Detect which cell encompasses the target text, then output its [x, y] center coordinate. 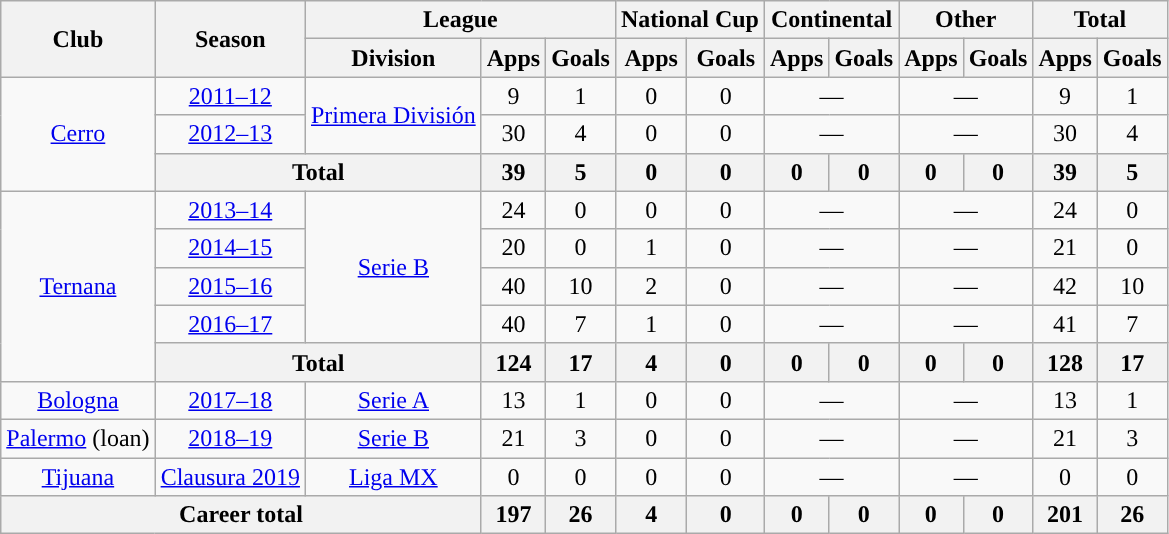
41 [1065, 324]
Serie A [393, 400]
2016–17 [230, 324]
124 [513, 362]
20 [513, 248]
2013–14 [230, 210]
Tijuana [78, 477]
Other [966, 20]
Cerro [78, 134]
Palermo (loan) [78, 438]
2014–15 [230, 248]
Season [230, 39]
2011–12 [230, 96]
League [460, 20]
Career total [241, 515]
National Cup [690, 20]
197 [513, 515]
128 [1065, 362]
42 [1065, 286]
Division [393, 58]
201 [1065, 515]
2 [651, 286]
2015–16 [230, 286]
Primera División [393, 115]
2012–13 [230, 134]
Bologna [78, 400]
Ternana [78, 286]
Club [78, 39]
Continental [831, 20]
Clausura 2019 [230, 477]
2017–18 [230, 400]
Liga MX [393, 477]
2018–19 [230, 438]
